Search for the cell housing the specified text and yield its [X, Y] center coordinate. 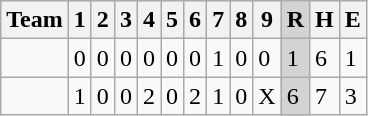
X [267, 96]
E [352, 20]
9 [267, 20]
R [295, 20]
4 [148, 20]
8 [242, 20]
H [325, 20]
Team [35, 20]
5 [172, 20]
